Search for the cell housing the specified text and yield its (x, y) center coordinate. 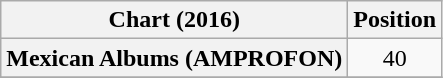
Mexican Albums (AMPROFON) (174, 58)
Position (395, 20)
Chart (2016) (174, 20)
40 (395, 58)
